Provide the [X, Y] coordinate of the cell's center where the given text is located.  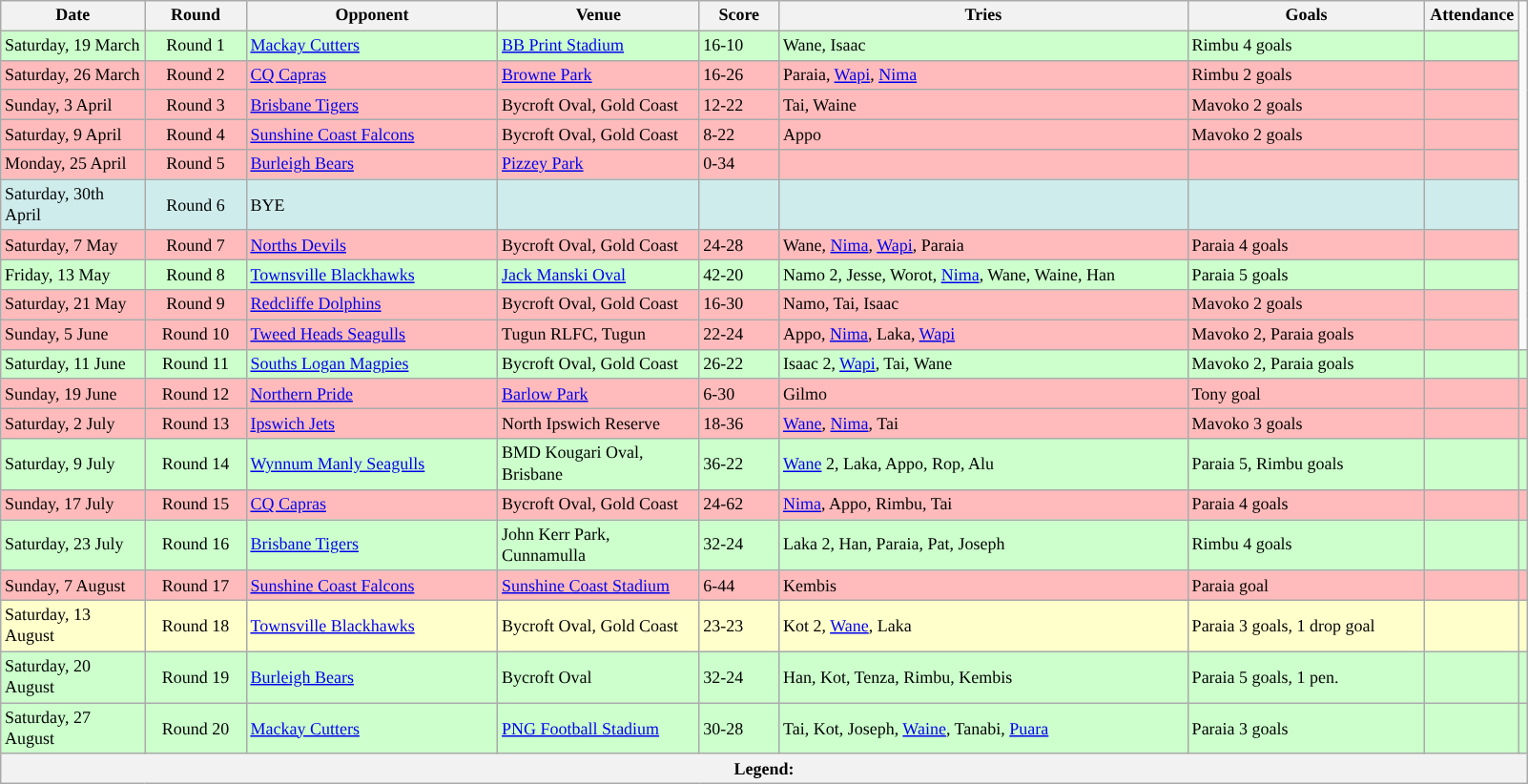
Round 10 [196, 334]
Appo, Nima, Laka, Wapi [984, 334]
Wane 2, Laka, Appo, Rop, Alu [984, 464]
Ipswich Jets [372, 423]
Tai, Kot, Joseph, Waine, Tanabi, Puara [984, 729]
23-23 [739, 626]
Round 11 [196, 364]
Kot 2, Wane, Laka [984, 626]
6-44 [739, 586]
Laka 2, Han, Paraia, Pat, Joseph [984, 545]
Round 15 [196, 504]
Saturday, 7 May [72, 244]
Saturday, 26 March [72, 74]
Venue [599, 15]
Round 3 [196, 105]
Jack Manski Oval [599, 275]
18-36 [739, 423]
Mavoko 3 goals [1307, 423]
Wynnum Manly Seagulls [372, 464]
North Ipswich Reserve [599, 423]
Wane, Nima, Tai [984, 423]
Date [72, 15]
BYE [372, 205]
Tai, Waine [984, 105]
Saturday, 23 July [72, 545]
Isaac 2, Wapi, Tai, Wane [984, 364]
Rimbu 2 goals [1307, 74]
Paraia 3 goals [1307, 729]
Wane, Isaac [984, 46]
16-30 [739, 305]
Wane, Nima, Wapi, Paraia [984, 244]
Barlow Park [599, 393]
16-10 [739, 46]
Saturday, 11 June [72, 364]
Round 14 [196, 464]
Sunday, 19 June [72, 393]
Tony goal [1307, 393]
36-22 [739, 464]
Goals [1307, 15]
Appo [984, 134]
Saturday, 2 July [72, 423]
26-22 [739, 364]
Round 12 [196, 393]
Round 5 [196, 164]
Monday, 25 April [72, 164]
42-20 [739, 275]
BB Print Stadium [599, 46]
24-28 [739, 244]
Kembis [984, 586]
Round 20 [196, 729]
0-34 [739, 164]
Round 16 [196, 545]
Nima, Appo, Rimbu, Tai [984, 504]
Pizzey Park [599, 164]
Round 13 [196, 423]
Score [739, 15]
Legend: [765, 769]
24-62 [739, 504]
Saturday, 19 March [72, 46]
Attendance [1473, 15]
Sunshine Coast Stadium [599, 586]
Namo 2, Jesse, Worot, Nima, Wane, Waine, Han [984, 275]
Souths Logan Magpies [372, 364]
Saturday, 27 August [72, 729]
Round 4 [196, 134]
Paraia 3 goals, 1 drop goal [1307, 626]
PNG Football Stadium [599, 729]
Round 9 [196, 305]
Han, Kot, Tenza, Rimbu, Kembis [984, 677]
Saturday, 20 August [72, 677]
Round 19 [196, 677]
Paraia 5 goals [1307, 275]
Round 7 [196, 244]
Round 6 [196, 205]
Sunday, 17 July [72, 504]
Round [196, 15]
Paraia 5, Rimbu goals [1307, 464]
Saturday, 9 April [72, 134]
Sunday, 5 June [72, 334]
Tweed Heads Seagulls [372, 334]
Saturday, 13 August [72, 626]
Round 1 [196, 46]
John Kerr Park, Cunnamulla [599, 545]
Gilmo [984, 393]
Round 18 [196, 626]
Sunday, 7 August [72, 586]
Round 2 [196, 74]
Paraia goal [1307, 586]
Paraia 5 goals, 1 pen. [1307, 677]
Opponent [372, 15]
Northern Pride [372, 393]
Paraia, Wapi, Nima [984, 74]
Namo, Tai, Isaac [984, 305]
8-22 [739, 134]
Saturday, 21 May [72, 305]
Bycroft Oval [599, 677]
12-22 [739, 105]
16-26 [739, 74]
Round 8 [196, 275]
Norths Devils [372, 244]
Saturday, 9 July [72, 464]
6-30 [739, 393]
Sunday, 3 April [72, 105]
30-28 [739, 729]
22-24 [739, 334]
Tugun RLFC, Tugun [599, 334]
Round 17 [196, 586]
BMD Kougari Oval, Brisbane [599, 464]
Redcliffe Dolphins [372, 305]
Tries [984, 15]
Browne Park [599, 74]
Saturday, 30th April [72, 205]
Friday, 13 May [72, 275]
